Identify which cell holds the provided text, then report its (x, y) central coordinate. 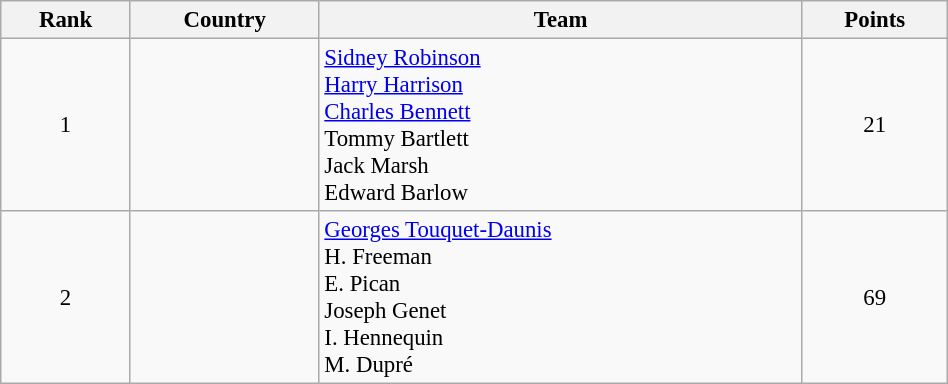
Georges Touquet-DaunisH. FreemanE. PicanJoseph GenetI. HennequinM. Dupré (560, 298)
Points (874, 20)
Team (560, 20)
1 (66, 126)
69 (874, 298)
21 (874, 126)
Rank (66, 20)
2 (66, 298)
Country (224, 20)
Sidney RobinsonHarry HarrisonCharles BennettTommy BartlettJack MarshEdward Barlow (560, 126)
